Detect which cell encompasses the target text, then output its (X, Y) center coordinate. 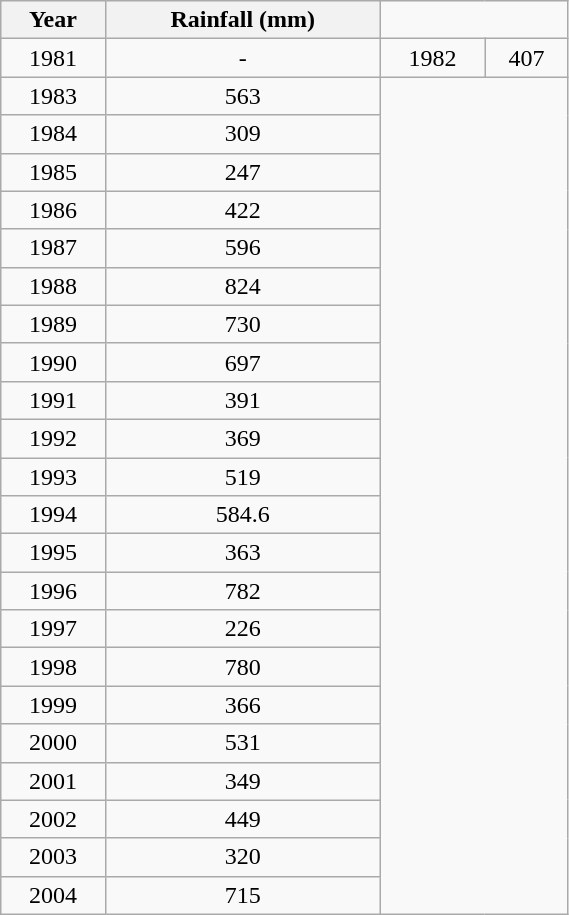
1996 (53, 591)
1986 (53, 210)
1998 (53, 667)
2002 (53, 819)
563 (242, 96)
2004 (53, 895)
2001 (53, 781)
1995 (53, 553)
366 (242, 705)
1981 (53, 58)
1993 (53, 477)
- (242, 58)
782 (242, 591)
391 (242, 400)
449 (242, 819)
1997 (53, 629)
1987 (53, 248)
309 (242, 134)
596 (242, 248)
519 (242, 477)
1999 (53, 705)
730 (242, 324)
1990 (53, 362)
Rainfall (mm) (242, 20)
780 (242, 667)
369 (242, 438)
697 (242, 362)
2000 (53, 743)
824 (242, 286)
1992 (53, 438)
247 (242, 172)
Year (53, 20)
226 (242, 629)
407 (526, 58)
1984 (53, 134)
363 (242, 553)
1982 (432, 58)
1988 (53, 286)
1983 (53, 96)
531 (242, 743)
1994 (53, 515)
422 (242, 210)
1991 (53, 400)
1985 (53, 172)
715 (242, 895)
349 (242, 781)
2003 (53, 857)
320 (242, 857)
584.6 (242, 515)
1989 (53, 324)
